Capture the cell that displays the provided text and extract its [X, Y] central coordinate. 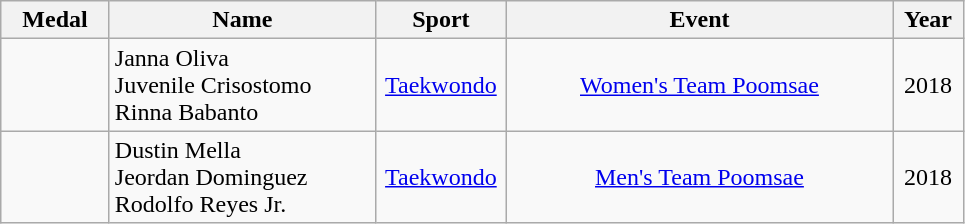
Men's Team Poomsae [699, 177]
Sport [440, 20]
Janna OlivaJuvenile CrisostomoRinna Babanto [242, 85]
Year [928, 20]
Women's Team Poomsae [699, 85]
Dustin MellaJeordan DominguezRodolfo Reyes Jr. [242, 177]
Name [242, 20]
Medal [56, 20]
Event [699, 20]
